Pinpoint the cell where the given text exists, returning its (X, Y) midpoint coordinate. 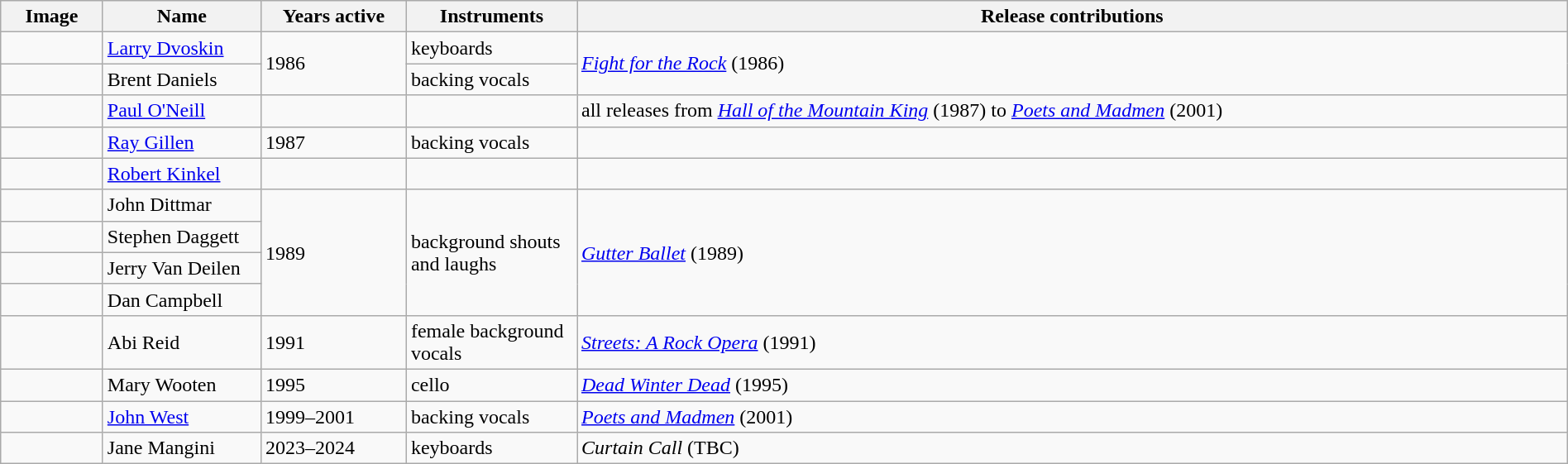
Streets: A Rock Opera (1991) (1073, 342)
Instruments (491, 17)
Stephen Daggett (182, 237)
Jerry Van Deilen (182, 268)
1991 (333, 342)
Brent Daniels (182, 79)
Jane Mangini (182, 448)
Poets and Madmen (2001) (1073, 416)
Dead Winter Dead (1995) (1073, 385)
Fight for the Rock (1986) (1073, 64)
1989 (333, 252)
Ray Gillen (182, 142)
1986 (333, 64)
Larry Dvoskin (182, 48)
Curtain Call (TBC) (1073, 448)
1987 (333, 142)
Paul O'Neill (182, 111)
Release contributions (1073, 17)
all releases from Hall of the Mountain King (1987) to Poets and Madmen (2001) (1073, 111)
2023–2024 (333, 448)
1995 (333, 385)
Abi Reid (182, 342)
John Dittmar (182, 205)
Dan Campbell (182, 299)
John West (182, 416)
Gutter Ballet (1989) (1073, 252)
1999–2001 (333, 416)
background shouts and laughs (491, 252)
Years active (333, 17)
Image (52, 17)
cello (491, 385)
Name (182, 17)
female background vocals (491, 342)
Mary Wooten (182, 385)
Robert Kinkel (182, 174)
